Capture the cell that displays the provided text and extract its (x, y) central coordinate. 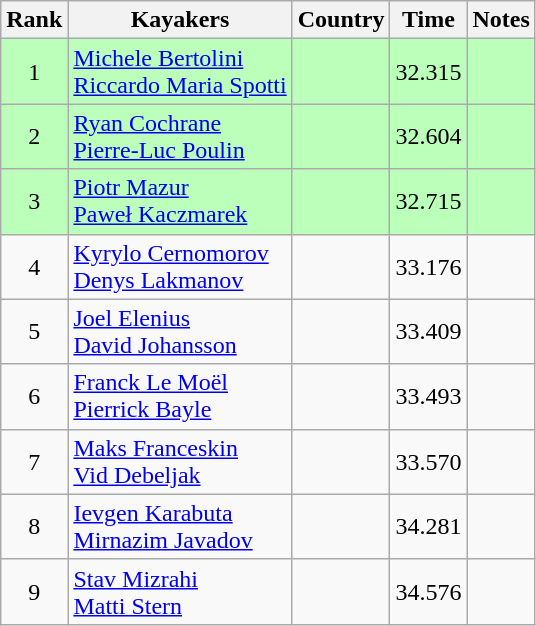
33.493 (428, 396)
4 (34, 266)
32.715 (428, 202)
Country (341, 20)
Notes (501, 20)
Stav MizrahiMatti Stern (180, 592)
2 (34, 136)
3 (34, 202)
Kayakers (180, 20)
Michele BertoliniRiccardo Maria Spotti (180, 72)
33.570 (428, 462)
6 (34, 396)
33.176 (428, 266)
Piotr MazurPaweł Kaczmarek (180, 202)
7 (34, 462)
5 (34, 332)
33.409 (428, 332)
Ryan CochranePierre-Luc Poulin (180, 136)
Kyrylo CernomorovDenys Lakmanov (180, 266)
Maks FranceskinVid Debeljak (180, 462)
Ievgen KarabutaMirnazim Javadov (180, 526)
Franck Le MoëlPierrick Bayle (180, 396)
34.576 (428, 592)
8 (34, 526)
1 (34, 72)
32.604 (428, 136)
34.281 (428, 526)
9 (34, 592)
Joel EleniusDavid Johansson (180, 332)
Rank (34, 20)
Time (428, 20)
32.315 (428, 72)
